Detect which cell encompasses the target text, then output its [x, y] center coordinate. 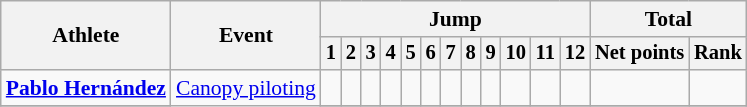
Athlete [86, 36]
3 [371, 54]
2 [351, 54]
7 [451, 54]
Pablo Hernández [86, 88]
Net points [640, 54]
Total [668, 19]
Rank [718, 54]
5 [411, 54]
Jump [456, 19]
9 [491, 54]
8 [471, 54]
12 [575, 54]
Event [246, 36]
1 [331, 54]
11 [546, 54]
4 [391, 54]
Canopy piloting [246, 88]
10 [516, 54]
6 [431, 54]
